For the text-containing cell, return its midpoint in [X, Y] coordinate format. 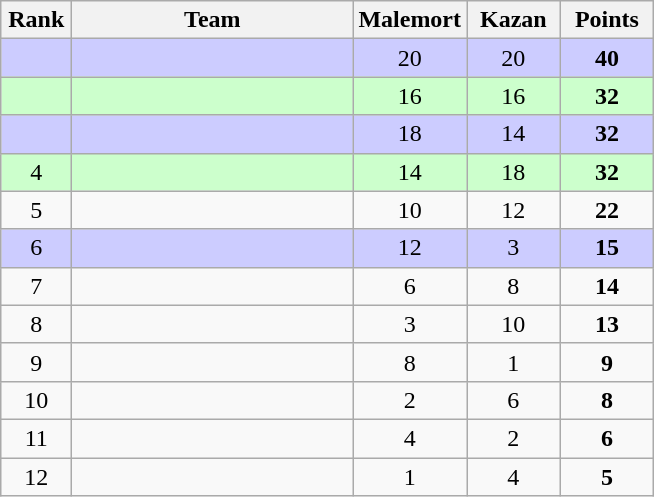
Team [212, 20]
11 [36, 438]
Malemort [410, 20]
Kazan [514, 20]
22 [607, 210]
15 [607, 248]
Points [607, 20]
7 [36, 286]
Rank [36, 20]
13 [607, 324]
40 [607, 58]
